Extract the [X, Y] coordinate from the center of the cell holding the provided text.  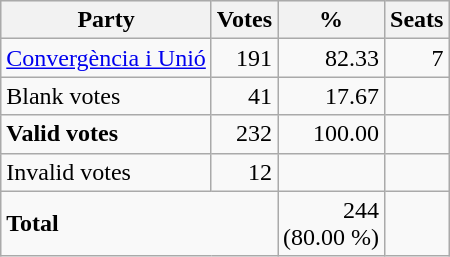
Invalid votes [106, 172]
Seats [417, 20]
Convergència i Unió [106, 58]
% [332, 20]
Blank votes [106, 96]
Party [106, 20]
17.67 [332, 96]
232 [244, 134]
100.00 [332, 134]
82.33 [332, 58]
191 [244, 58]
Votes [244, 20]
Total [140, 224]
244(80.00 %) [332, 224]
7 [417, 58]
Valid votes [106, 134]
12 [244, 172]
41 [244, 96]
